For the text-containing cell, return its midpoint in (X, Y) coordinate format. 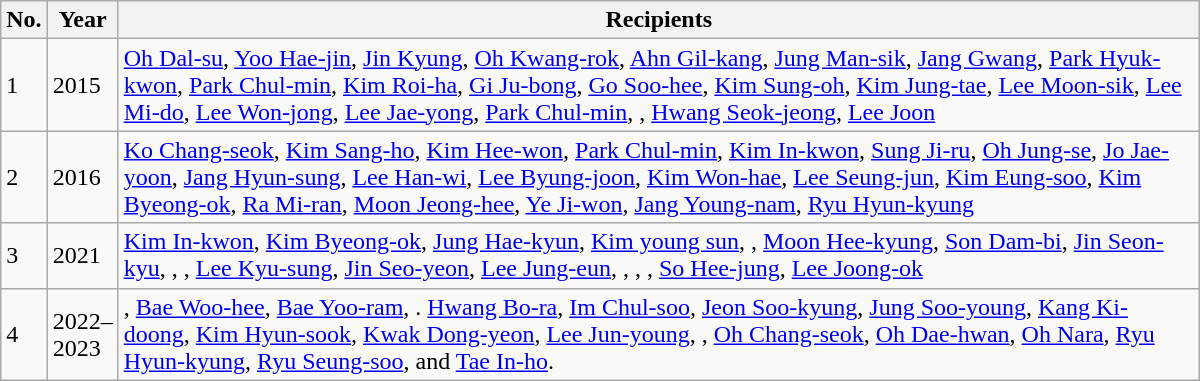
1 (24, 85)
Recipients (658, 20)
Year (82, 20)
4 (24, 334)
2 (24, 177)
2015 (82, 85)
3 (24, 256)
2022–2023 (82, 334)
2021 (82, 256)
2016 (82, 177)
No. (24, 20)
